Identify which cell holds the provided text, then report its (x, y) central coordinate. 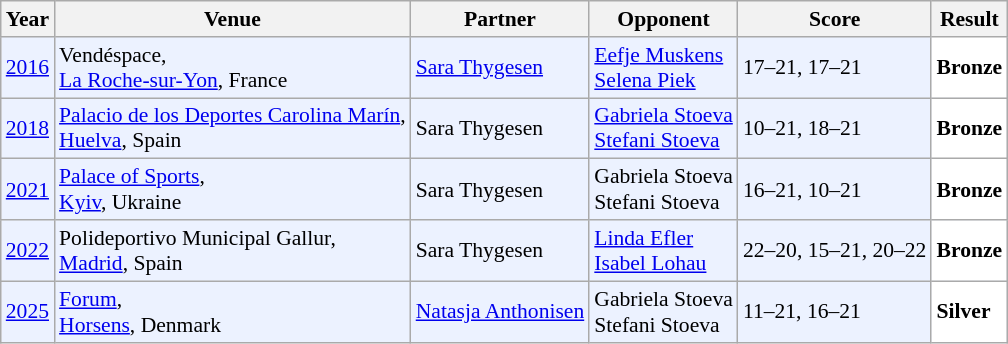
2018 (28, 128)
Linda Efler Isabel Lohau (664, 250)
2022 (28, 250)
2016 (28, 68)
Vendéspace,La Roche-sur-Yon, France (232, 68)
Result (969, 19)
Palacio de los Deportes Carolina Marín,Huelva, Spain (232, 128)
2021 (28, 190)
Year (28, 19)
Silver (969, 312)
22–20, 15–21, 20–22 (835, 250)
Partner (500, 19)
10–21, 18–21 (835, 128)
2025 (28, 312)
Opponent (664, 19)
11–21, 16–21 (835, 312)
Venue (232, 19)
Natasja Anthonisen (500, 312)
Score (835, 19)
Polideportivo Municipal Gallur,Madrid, Spain (232, 250)
16–21, 10–21 (835, 190)
Eefje Muskens Selena Piek (664, 68)
Forum,Horsens, Denmark (232, 312)
Palace of Sports,Kyiv, Ukraine (232, 190)
17–21, 17–21 (835, 68)
